Return [x, y] of the center of cell containing provided text 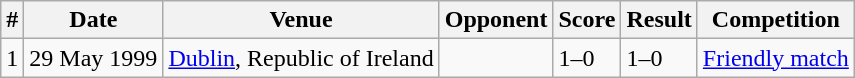
Dublin, Republic of Ireland [301, 58]
Venue [301, 20]
Friendly match [776, 58]
Score [587, 20]
29 May 1999 [94, 58]
# [12, 20]
Result [659, 20]
Competition [776, 20]
Opponent [496, 20]
1 [12, 58]
Date [94, 20]
